Capture the cell that displays the provided text and extract its [X, Y] central coordinate. 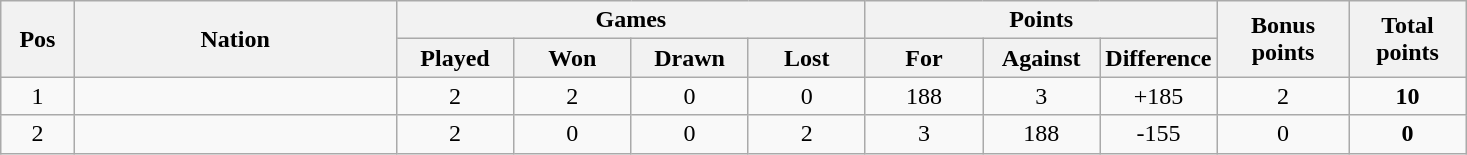
Against [1042, 58]
Bonuspoints [1283, 39]
1 [38, 96]
Played [454, 58]
Pos [38, 39]
Games [630, 20]
Nation [235, 39]
Difference [1158, 58]
Drawn [690, 58]
10 [1408, 96]
Lost [806, 58]
+185 [1158, 96]
For [924, 58]
Won [572, 58]
-155 [1158, 134]
Points [1041, 20]
Totalpoints [1408, 39]
